Provide the [x, y] coordinate of the cell's center where the given text is located.  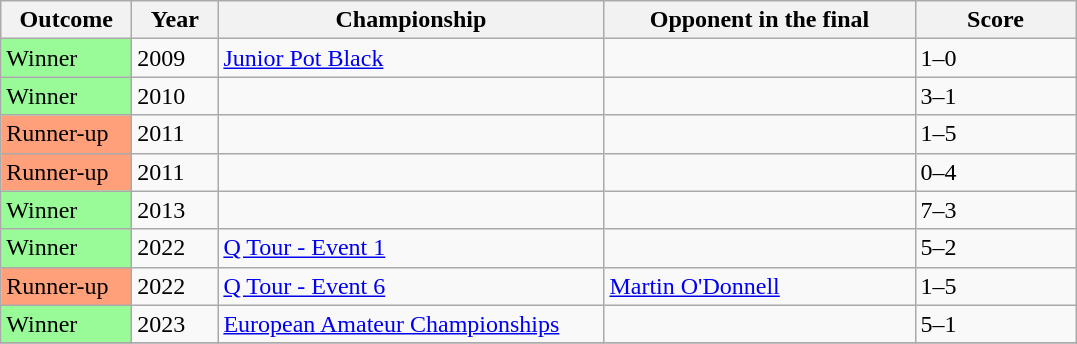
European Amateur Championships [411, 324]
0–4 [996, 172]
2009 [175, 58]
Opponent in the final [760, 20]
2023 [175, 324]
2010 [175, 96]
Q Tour - Event 1 [411, 248]
1–0 [996, 58]
Junior Pot Black [411, 58]
5–1 [996, 324]
2013 [175, 210]
5–2 [996, 248]
Q Tour - Event 6 [411, 286]
Score [996, 20]
7–3 [996, 210]
Year [175, 20]
Championship [411, 20]
3–1 [996, 96]
Outcome [66, 20]
Martin O'Donnell [760, 286]
